Identify which cell holds the provided text, then report its (x, y) central coordinate. 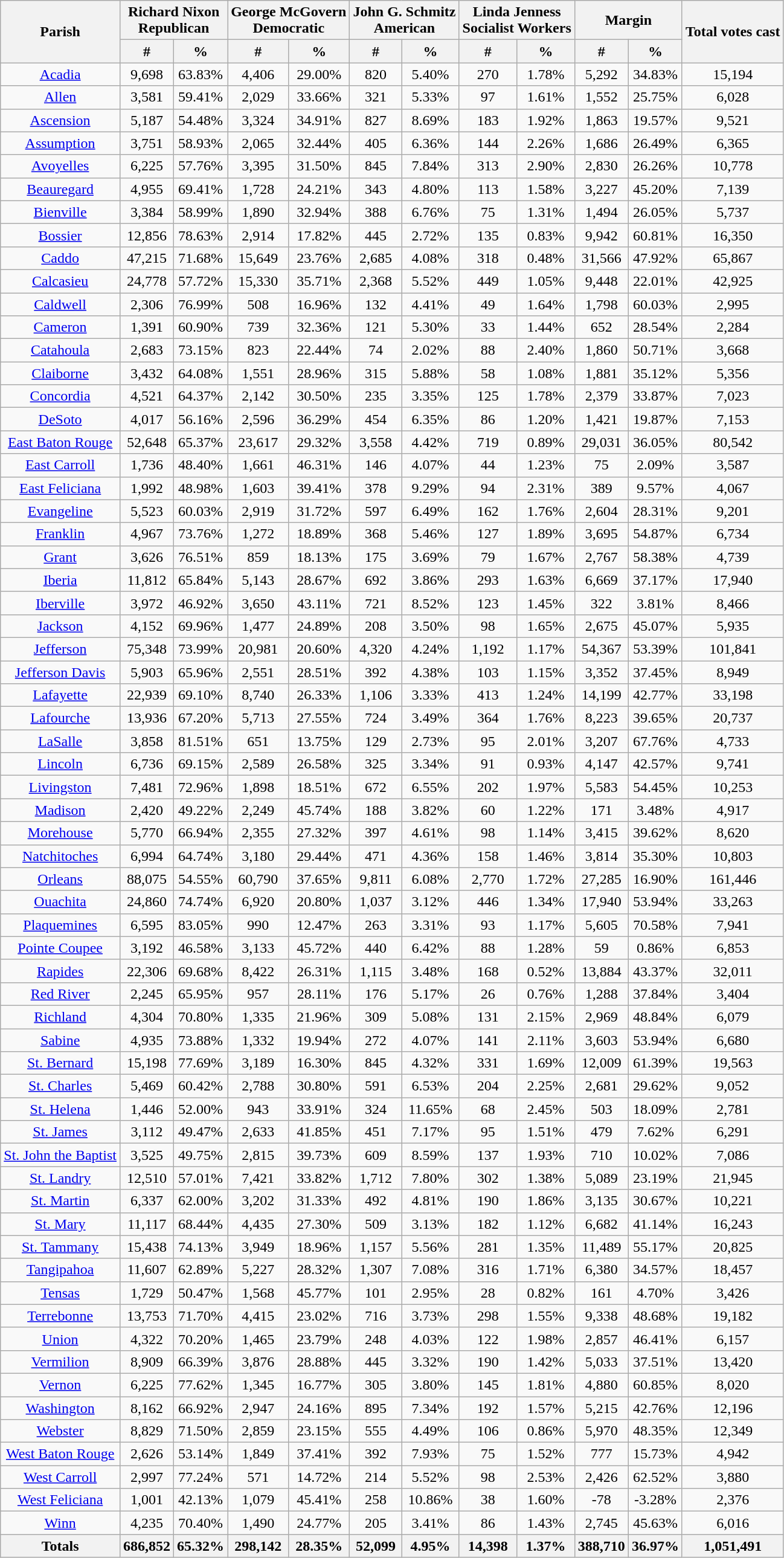
2.72% (430, 235)
3,668 (733, 350)
1,863 (602, 120)
129 (376, 741)
14,199 (602, 695)
68 (488, 1109)
449 (488, 281)
7,139 (733, 189)
24.89% (319, 626)
58 (488, 373)
1.93% (546, 1155)
1.05% (546, 281)
168 (488, 971)
12,009 (602, 1063)
3.50% (430, 626)
4.95% (430, 1546)
2.53% (546, 1477)
21.96% (319, 1017)
23.15% (319, 1431)
Calcasieu (60, 281)
74 (376, 350)
7.62% (655, 1132)
122 (488, 1339)
3.32% (430, 1362)
1,477 (259, 626)
208 (376, 626)
2,029 (259, 97)
71.50% (201, 1431)
45.72% (319, 948)
2,681 (602, 1086)
331 (488, 1063)
Margin (628, 21)
56.16% (201, 419)
125 (488, 396)
45.74% (319, 810)
4.70% (655, 1293)
3,133 (259, 948)
161 (602, 1293)
Cameron (60, 327)
24.77% (319, 1523)
7.17% (430, 1132)
1,288 (602, 994)
5.88% (430, 373)
48.40% (201, 465)
73.88% (201, 1040)
2,745 (602, 1523)
Grant (60, 557)
28.67% (319, 580)
1.64% (546, 304)
176 (376, 994)
202 (488, 787)
4,880 (602, 1385)
4.24% (430, 649)
1,661 (259, 465)
1.31% (546, 212)
364 (488, 718)
29.32% (319, 442)
508 (259, 304)
2,596 (259, 419)
1.24% (546, 695)
Livingston (60, 787)
60.42% (201, 1086)
451 (376, 1132)
1.35% (546, 1247)
3,650 (259, 603)
36.05% (655, 442)
204 (488, 1086)
41.14% (655, 1224)
144 (488, 143)
Tangipahoa (60, 1270)
2,857 (602, 1339)
471 (376, 856)
2.25% (546, 1086)
62.89% (201, 1270)
3,603 (602, 1040)
15.73% (655, 1454)
9,811 (376, 879)
4,435 (259, 1224)
11,607 (146, 1270)
68.44% (201, 1224)
62.52% (655, 1477)
1.43% (546, 1523)
76.51% (201, 557)
27.30% (319, 1224)
5.30% (430, 327)
59 (602, 948)
263 (376, 925)
1,465 (259, 1339)
5,215 (602, 1408)
3.34% (430, 764)
1.98% (546, 1339)
2.15% (546, 1017)
Vermilion (60, 1362)
1,157 (376, 1247)
East Feliciana (60, 488)
3,814 (602, 856)
5,356 (733, 373)
2,767 (602, 557)
405 (376, 143)
2,830 (602, 166)
60 (488, 810)
Iberville (60, 603)
26.31% (319, 971)
9,201 (733, 511)
2,426 (602, 1477)
1,037 (376, 902)
29.44% (319, 856)
38 (488, 1500)
88,075 (146, 879)
3,180 (259, 856)
47.92% (655, 258)
39.41% (319, 488)
248 (376, 1339)
7,481 (146, 787)
14,398 (488, 1546)
34.57% (655, 1270)
3.49% (430, 718)
1,849 (259, 1454)
309 (376, 1017)
7,941 (733, 925)
1,686 (602, 143)
3,207 (602, 741)
Totals (60, 1546)
65.37% (201, 442)
0.89% (546, 442)
7,023 (733, 396)
7.34% (430, 1408)
19.87% (655, 419)
East Baton Rouge (60, 442)
101 (376, 1293)
388 (376, 212)
54.45% (655, 787)
83.05% (201, 925)
2,914 (259, 235)
Concordia (60, 396)
33.82% (319, 1178)
DeSoto (60, 419)
75,348 (146, 649)
4.32% (430, 1063)
10,803 (733, 856)
2,355 (259, 833)
2,683 (146, 350)
19.57% (655, 120)
15,649 (259, 258)
3.12% (430, 902)
270 (488, 74)
2.95% (430, 1293)
34.91% (319, 120)
8,829 (146, 1431)
10.86% (430, 1500)
8,466 (733, 603)
1,881 (602, 373)
183 (488, 120)
3,352 (602, 672)
2,859 (259, 1431)
135 (488, 235)
Winn (60, 1523)
Linda JennessSocialist Workers (517, 21)
67.20% (201, 718)
1,446 (146, 1109)
4,322 (146, 1339)
2,420 (146, 810)
895 (376, 1408)
3.81% (655, 603)
3,227 (602, 189)
3,880 (733, 1477)
65.96% (201, 672)
29.62% (655, 1086)
19.94% (319, 1040)
64.37% (201, 396)
Union (60, 1339)
4.03% (430, 1339)
17.82% (319, 235)
26.58% (319, 764)
440 (376, 948)
2,633 (259, 1132)
36.97% (655, 1546)
39.62% (655, 833)
2,368 (376, 281)
827 (376, 120)
2,770 (488, 879)
5.17% (430, 994)
2,142 (259, 396)
6.42% (430, 948)
31,566 (602, 258)
2,604 (602, 511)
13.75% (319, 741)
48.98% (201, 488)
24.21% (319, 189)
16,350 (733, 235)
2,815 (259, 1155)
29,031 (602, 442)
454 (376, 419)
58.99% (201, 212)
3,626 (146, 557)
24,860 (146, 902)
79 (488, 557)
1.42% (546, 1362)
724 (376, 718)
31.50% (319, 166)
158 (488, 856)
23.19% (655, 1178)
64.74% (201, 856)
19,563 (733, 1063)
1,001 (146, 1500)
52,099 (376, 1546)
397 (376, 833)
24,778 (146, 281)
313 (488, 166)
Madison (60, 810)
2,919 (259, 511)
42,925 (733, 281)
9,338 (602, 1316)
4,147 (602, 764)
Lafourche (60, 718)
12.47% (319, 925)
29.00% (319, 74)
East Carroll (60, 465)
Acadia (60, 74)
70.20% (201, 1339)
11,812 (146, 580)
49.47% (201, 1132)
651 (259, 741)
73.76% (201, 534)
14.72% (319, 1477)
13,884 (602, 971)
2,969 (602, 1017)
1,490 (259, 1523)
7,421 (259, 1178)
739 (259, 327)
1.63% (546, 580)
39.73% (319, 1155)
101,841 (733, 649)
66.94% (201, 833)
1,307 (376, 1270)
591 (376, 1086)
33.91% (319, 1109)
8,223 (602, 718)
1,728 (259, 189)
1,890 (259, 212)
20,737 (733, 718)
49.75% (201, 1155)
32.44% (319, 143)
42.77% (655, 695)
52,648 (146, 442)
St. Mary (60, 1224)
9,698 (146, 74)
77.69% (201, 1063)
Webster (60, 1431)
1.52% (546, 1454)
6,682 (602, 1224)
St. Tammany (60, 1247)
8,162 (146, 1408)
161,446 (733, 879)
1,494 (602, 212)
15,194 (733, 74)
61.39% (655, 1063)
Lincoln (60, 764)
1.38% (546, 1178)
Rapides (60, 971)
5,033 (602, 1362)
2,995 (733, 304)
2.45% (546, 1109)
46.31% (319, 465)
1.23% (546, 465)
6,016 (733, 1523)
Jefferson (60, 649)
368 (376, 534)
324 (376, 1109)
18.89% (319, 534)
192 (488, 1408)
St. John the Baptist (60, 1155)
1,603 (259, 488)
5,605 (602, 925)
1.08% (546, 373)
492 (376, 1201)
12,856 (146, 235)
43.11% (319, 603)
692 (376, 580)
1.28% (546, 948)
272 (376, 1040)
63.83% (201, 74)
28.96% (319, 373)
48.35% (655, 1431)
2,685 (376, 258)
2,376 (733, 1500)
35.12% (655, 373)
2,997 (146, 1477)
3,558 (376, 442)
1.67% (546, 557)
258 (376, 1500)
1,345 (259, 1385)
11.65% (430, 1109)
18.51% (319, 787)
65.84% (201, 580)
54.87% (655, 534)
1.92% (546, 120)
719 (488, 442)
820 (376, 74)
13,420 (733, 1362)
8.52% (430, 603)
46.41% (655, 1339)
16.90% (655, 879)
609 (376, 1155)
6.76% (430, 212)
73.15% (201, 350)
46.58% (201, 948)
3,112 (146, 1132)
3.80% (430, 1385)
23,617 (259, 442)
4,406 (259, 74)
65.32% (201, 1546)
235 (376, 396)
Avoyelles (60, 166)
103 (488, 672)
1,106 (376, 695)
33 (488, 327)
2,065 (259, 143)
1,898 (259, 787)
78.63% (201, 235)
1,332 (259, 1040)
3.33% (430, 695)
48.68% (655, 1316)
1,568 (259, 1293)
23.76% (319, 258)
62.00% (201, 1201)
1.22% (546, 810)
3.82% (430, 810)
5,770 (146, 833)
45.77% (319, 1293)
30.67% (655, 1201)
33,198 (733, 695)
71.68% (201, 258)
2.90% (546, 166)
2,284 (733, 327)
9,521 (733, 120)
Plaquemines (60, 925)
26.49% (655, 143)
3,192 (146, 948)
15,330 (259, 281)
12,349 (733, 1431)
74.74% (201, 902)
2,249 (259, 810)
8,740 (259, 695)
41.85% (319, 1132)
4,304 (146, 1017)
45.41% (319, 1500)
27.32% (319, 833)
3,426 (733, 1293)
Bossier (60, 235)
652 (602, 327)
50.47% (201, 1293)
54.55% (201, 879)
7.93% (430, 1454)
2,551 (259, 672)
Bienville (60, 212)
35.30% (655, 856)
162 (488, 511)
37.65% (319, 879)
4.49% (430, 1431)
7.84% (430, 166)
22,306 (146, 971)
10.02% (655, 1155)
60.85% (655, 1385)
1,798 (602, 304)
1.55% (546, 1316)
Tensas (60, 1293)
46.92% (201, 603)
0.93% (546, 764)
22,939 (146, 695)
36.29% (319, 419)
37.41% (319, 1454)
859 (259, 557)
823 (259, 350)
1,552 (602, 97)
23.79% (319, 1339)
60,790 (259, 879)
30.80% (319, 1086)
597 (376, 511)
42.13% (201, 1500)
5,469 (146, 1086)
St. Helena (60, 1109)
9,942 (602, 235)
555 (376, 1431)
Jefferson Davis (60, 672)
325 (376, 764)
5,903 (146, 672)
0.76% (546, 994)
4.36% (430, 856)
Red River (60, 994)
1.60% (546, 1500)
43.37% (655, 971)
97 (488, 97)
205 (376, 1523)
Lafayette (60, 695)
47,215 (146, 258)
5,713 (259, 718)
8.69% (430, 120)
11,117 (146, 1224)
Terrebonne (60, 1316)
72.96% (201, 787)
6.08% (430, 879)
6,337 (146, 1201)
Franklin (60, 534)
446 (488, 902)
3,432 (146, 373)
4,067 (733, 488)
4.41% (430, 304)
76.99% (201, 304)
6.55% (430, 787)
16,243 (733, 1224)
42.76% (655, 1408)
8,949 (733, 672)
2.01% (546, 741)
10,253 (733, 787)
175 (376, 557)
957 (259, 994)
53.14% (201, 1454)
6,669 (602, 580)
2,788 (259, 1086)
6,595 (146, 925)
1.12% (546, 1224)
91 (488, 764)
69.96% (201, 626)
322 (602, 603)
5,970 (602, 1431)
6,994 (146, 856)
0.48% (546, 258)
5,737 (733, 212)
-3.28% (655, 1500)
413 (488, 695)
321 (376, 97)
3,202 (259, 1201)
Orleans (60, 879)
16.77% (319, 1385)
2,675 (602, 626)
23.02% (319, 1316)
3.41% (430, 1523)
3,324 (259, 120)
9.29% (430, 488)
4,917 (733, 810)
52.00% (201, 1109)
28.11% (319, 994)
George McGovernDemocratic (289, 21)
LaSalle (60, 741)
7,086 (733, 1155)
67.76% (655, 741)
74.13% (201, 1247)
146 (376, 465)
343 (376, 189)
West Feliciana (60, 1500)
3,972 (146, 603)
990 (259, 925)
24.16% (319, 1408)
8,620 (733, 833)
20.60% (319, 649)
6,291 (733, 1132)
9,741 (733, 764)
2.11% (546, 1040)
5,227 (259, 1270)
293 (488, 580)
5,292 (602, 74)
20,825 (733, 1247)
Washington (60, 1408)
69.41% (201, 189)
15,198 (146, 1063)
389 (602, 488)
St. James (60, 1132)
8.59% (430, 1155)
721 (376, 603)
59.41% (201, 97)
48.84% (655, 1017)
26.26% (655, 166)
1.61% (546, 97)
571 (259, 1477)
28.31% (655, 511)
22.01% (655, 281)
145 (488, 1385)
298,142 (259, 1546)
18,457 (733, 1270)
2,626 (146, 1454)
Richard NixonRepublican (173, 21)
37.84% (655, 994)
9,448 (602, 281)
214 (376, 1477)
2,306 (146, 304)
5,089 (602, 1178)
St. Martin (60, 1201)
4,415 (259, 1316)
West Baton Rouge (60, 1454)
1,421 (602, 419)
1.15% (546, 672)
32.36% (319, 327)
65,867 (733, 258)
Ascension (60, 120)
4,152 (146, 626)
5.33% (430, 97)
4,235 (146, 1523)
4.61% (430, 833)
6,028 (733, 97)
Jackson (60, 626)
50.71% (655, 350)
3,395 (259, 166)
33.87% (655, 396)
131 (488, 1017)
3.31% (430, 925)
64.08% (201, 373)
20.80% (319, 902)
1.58% (546, 189)
123 (488, 603)
57.72% (201, 281)
3,189 (259, 1063)
27.55% (319, 718)
Iberia (60, 580)
1.34% (546, 902)
1.89% (546, 534)
13,753 (146, 1316)
4,935 (146, 1040)
12,510 (146, 1178)
34.83% (655, 74)
4.80% (430, 189)
0.82% (546, 1293)
4,739 (733, 557)
4,320 (376, 649)
777 (602, 1454)
4.38% (430, 672)
1.72% (546, 879)
3,415 (602, 833)
57.76% (201, 166)
69.15% (201, 764)
77.62% (201, 1385)
132 (376, 304)
Allen (60, 97)
9.57% (655, 488)
4,017 (146, 419)
3,581 (146, 97)
6,920 (259, 902)
31.33% (319, 1201)
388,710 (602, 1546)
66.92% (201, 1408)
1,729 (146, 1293)
1,736 (146, 465)
1.46% (546, 856)
10,778 (733, 166)
18.96% (319, 1247)
2,245 (146, 994)
305 (376, 1385)
1,712 (376, 1178)
1,051,491 (733, 1546)
2.31% (546, 488)
Beauregard (60, 189)
22.44% (319, 350)
30.50% (319, 396)
7,153 (733, 419)
6,365 (733, 143)
2.09% (655, 465)
58.93% (201, 143)
55.17% (655, 1247)
3,384 (146, 212)
65.95% (201, 994)
1.86% (546, 1201)
6,380 (602, 1270)
-78 (602, 1500)
80,542 (733, 442)
6,853 (733, 948)
686,852 (146, 1546)
3,949 (259, 1247)
20,981 (259, 649)
113 (488, 189)
Parish (60, 31)
8,422 (259, 971)
4,733 (733, 741)
21,945 (733, 1178)
3.35% (430, 396)
4.08% (430, 258)
Richland (60, 1017)
69.10% (201, 695)
4.81% (430, 1201)
1.71% (546, 1270)
2,379 (602, 396)
3,135 (602, 1201)
70.58% (655, 925)
171 (602, 810)
3.13% (430, 1224)
66.39% (201, 1362)
2,589 (259, 764)
0.52% (546, 971)
37.45% (655, 672)
69.68% (201, 971)
1.57% (546, 1408)
4,942 (733, 1454)
5,583 (602, 787)
32,011 (733, 971)
3,858 (146, 741)
6,736 (146, 764)
141 (488, 1040)
7.80% (430, 1178)
503 (602, 1109)
16.30% (319, 1063)
1,551 (259, 373)
5.08% (430, 1017)
188 (376, 810)
1.97% (546, 787)
672 (376, 787)
44 (488, 465)
2,781 (733, 1109)
Assumption (60, 143)
4,955 (146, 189)
1.51% (546, 1132)
15,438 (146, 1247)
28.32% (319, 1270)
5,523 (146, 511)
1,335 (259, 1017)
3.73% (430, 1316)
7.08% (430, 1270)
32.94% (319, 212)
70.40% (201, 1523)
281 (488, 1247)
2.73% (430, 741)
6.49% (430, 511)
12,196 (733, 1408)
26 (488, 994)
316 (488, 1270)
77.24% (201, 1477)
53.39% (655, 649)
13,936 (146, 718)
4,521 (146, 396)
25.75% (655, 97)
121 (376, 327)
6.53% (430, 1086)
Catahoula (60, 350)
33.66% (319, 97)
1.45% (546, 603)
6,734 (733, 534)
2.40% (546, 350)
28.54% (655, 327)
5,935 (733, 626)
9,052 (733, 1086)
2.02% (430, 350)
42.57% (655, 764)
49.22% (201, 810)
28 (488, 1293)
3,751 (146, 143)
5,187 (146, 120)
1.81% (546, 1385)
8,909 (146, 1362)
3.69% (430, 557)
8,020 (733, 1385)
318 (488, 258)
St. Landry (60, 1178)
16.96% (319, 304)
60.90% (201, 327)
4.42% (430, 442)
298 (488, 1316)
1.14% (546, 833)
1.69% (546, 1063)
33,263 (733, 902)
1,860 (602, 350)
378 (376, 488)
58.38% (655, 557)
5,143 (259, 580)
Caldwell (60, 304)
1,192 (488, 649)
106 (488, 1431)
5.40% (430, 74)
28.51% (319, 672)
6,157 (733, 1339)
Caddo (60, 258)
1.37% (546, 1546)
1,992 (146, 488)
6,079 (733, 1017)
479 (602, 1132)
4,967 (146, 534)
1,272 (259, 534)
27,285 (602, 879)
Natchitoches (60, 856)
18.09% (655, 1109)
70.80% (201, 1017)
943 (259, 1109)
Sabine (60, 1040)
St. Charles (60, 1086)
6,680 (733, 1040)
3,404 (733, 994)
West Carroll (60, 1477)
Total votes cast (733, 31)
182 (488, 1224)
St. Bernard (60, 1063)
John G. SchmitzAmerican (405, 21)
127 (488, 534)
1,391 (146, 327)
73.99% (201, 649)
509 (376, 1224)
35.71% (319, 281)
2,947 (259, 1408)
54,367 (602, 649)
302 (488, 1178)
37.51% (655, 1362)
71.70% (201, 1316)
45.07% (655, 626)
18.13% (319, 557)
Ouachita (60, 902)
45.63% (655, 1523)
28.88% (319, 1362)
11,489 (602, 1247)
81.51% (201, 741)
39.65% (655, 718)
3,525 (146, 1155)
Evangeline (60, 511)
45.20% (655, 189)
10,221 (733, 1201)
315 (376, 373)
3,876 (259, 1362)
94 (488, 488)
0.83% (546, 235)
Pointe Coupee (60, 948)
1,079 (259, 1500)
2.26% (546, 143)
5.56% (430, 1247)
1.44% (546, 327)
6.35% (430, 419)
3,587 (733, 465)
Claiborne (60, 373)
31.72% (319, 511)
28.35% (319, 1546)
5.46% (430, 534)
710 (602, 1155)
93 (488, 925)
57.01% (201, 1178)
26.05% (655, 212)
Morehouse (60, 833)
6.36% (430, 143)
49 (488, 304)
19,182 (733, 1316)
37.17% (655, 580)
716 (376, 1316)
Vernon (60, 1385)
54.48% (201, 120)
137 (488, 1155)
26.33% (319, 695)
3,695 (602, 534)
1.65% (546, 626)
1,115 (376, 971)
1.20% (546, 419)
3.86% (430, 580)
60.81% (655, 235)
